Scan for the cell matching the given text and deliver its [x, y] coordinate at center. 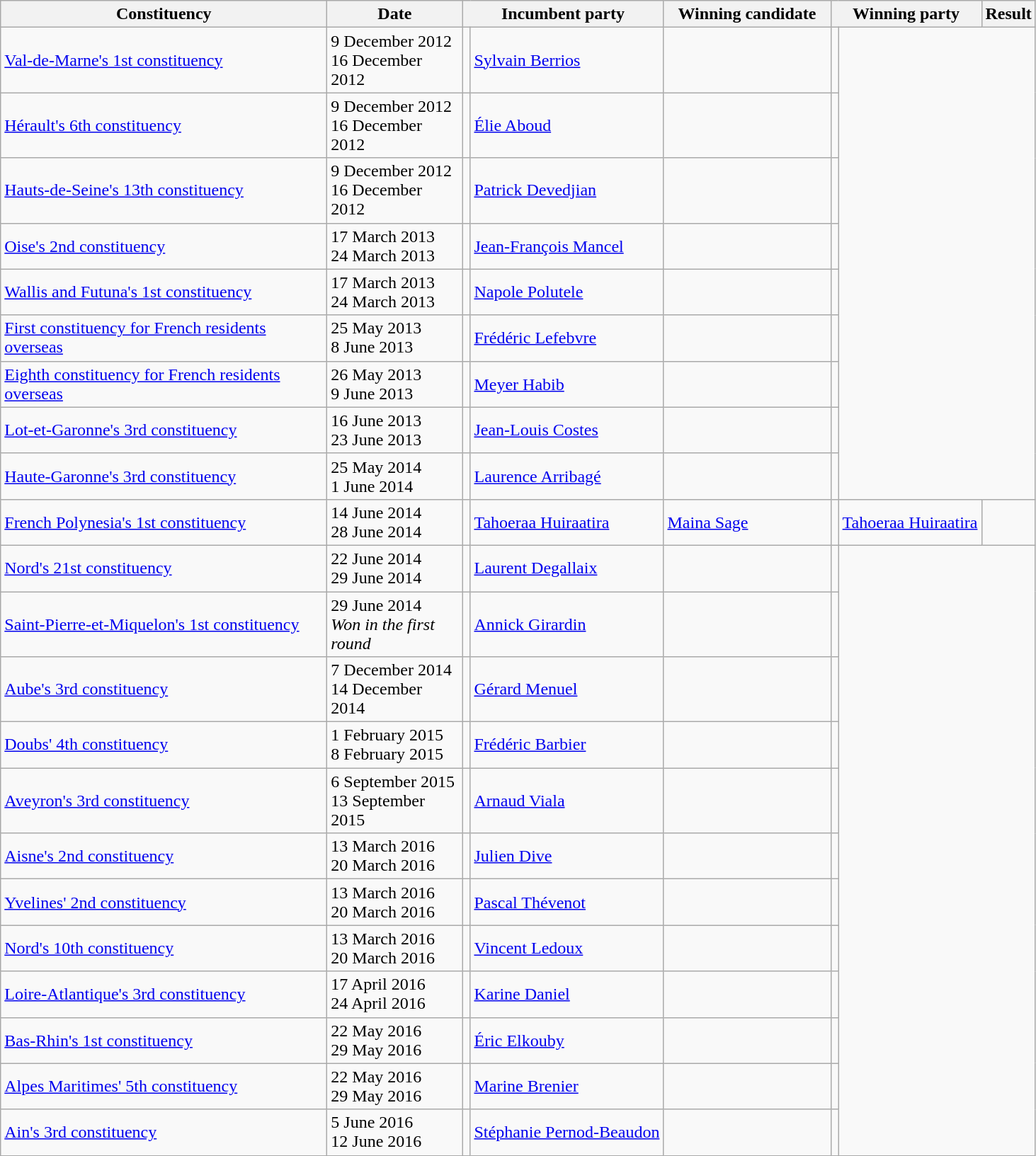
Alpes Maritimes' 5th constituency [164, 1086]
Saint-Pierre-et-Miquelon's 1st constituency [164, 624]
Date [395, 14]
Gérard Menuel [567, 689]
Aisne's 2nd constituency [164, 857]
Jean-François Mancel [567, 246]
Haute-Garonne's 3rd constituency [164, 476]
Maina Sage [747, 522]
Wallis and Futuna's 1st constituency [164, 292]
Frédéric Lefebvre [567, 338]
Val-de-Marne's 1st constituency [164, 60]
Patrick Devedjian [567, 190]
Arnaud Viala [567, 801]
Oise's 2nd constituency [164, 246]
Pascal Thévenot [567, 902]
Nord's 21st constituency [164, 568]
6 September 2015 13 September 2015 [395, 801]
Ain's 3rd constituency [164, 1133]
Yvelines' 2nd constituency [164, 902]
Napole Polutele [567, 292]
Result [1008, 14]
25 May 2013 8 June 2013 [395, 338]
Bas-Rhin's 1st constituency [164, 1041]
Karine Daniel [567, 994]
Aube's 3rd constituency [164, 689]
Constituency [164, 14]
Aveyron's 3rd constituency [164, 801]
1 February 2015 8 February 2015 [395, 745]
29 June 2014 Won in the first round [395, 624]
Loire-Atlantique's 3rd constituency [164, 994]
Incumbent party [563, 14]
First constituency for French residents overseas [164, 338]
Élie Aboud [567, 125]
Stéphanie Pernod-Beaudon [567, 1133]
17 April 2016 24 April 2016 [395, 994]
Meyer Habib [567, 384]
Éric Elkouby [567, 1041]
Frédéric Barbier [567, 745]
Laurence Arribagé [567, 476]
Jean-Louis Costes [567, 430]
26 May 2013 9 June 2013 [395, 384]
22 June 2014 29 June 2014 [395, 568]
5 June 2016 12 June 2016 [395, 1133]
25 May 2014 1 June 2014 [395, 476]
Nord's 10th constituency [164, 949]
Laurent Degallaix [567, 568]
Sylvain Berrios [567, 60]
Winning party [906, 14]
Annick Girardin [567, 624]
Lot-et-Garonne's 3rd constituency [164, 430]
Eighth constituency for French residents overseas [164, 384]
Winning candidate [747, 14]
14 June 2014 28 June 2014 [395, 522]
Vincent Ledoux [567, 949]
Julien Dive [567, 857]
Hauts-de-Seine's 13th constituency [164, 190]
7 December 2014 14 December 2014 [395, 689]
Hérault's 6th constituency [164, 125]
16 June 2013 23 June 2013 [395, 430]
Marine Brenier [567, 1086]
French Polynesia's 1st constituency [164, 522]
Doubs' 4th constituency [164, 745]
